Return the (x, y) coordinate for the center point of the cell that contains the specified text.  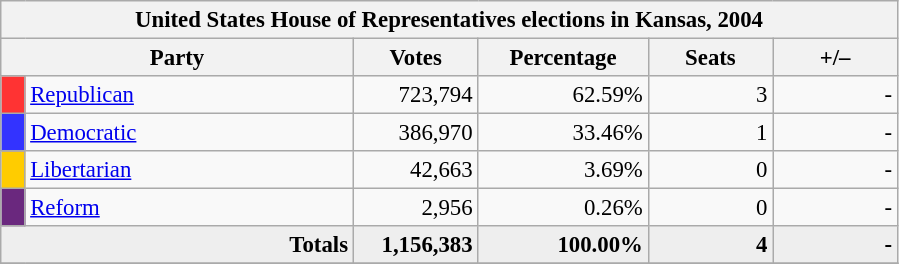
United States House of Representatives elections in Kansas, 2004 (450, 20)
33.46% (563, 133)
723,794 (416, 95)
Percentage (563, 58)
3 (710, 95)
+/– (836, 58)
Seats (710, 58)
1,156,383 (416, 245)
Party (178, 58)
42,663 (416, 170)
62.59% (563, 95)
Votes (416, 58)
2,956 (416, 208)
1 (710, 133)
100.00% (563, 245)
Republican (189, 95)
0.26% (563, 208)
Totals (178, 245)
Reform (189, 208)
386,970 (416, 133)
Democratic (189, 133)
Libertarian (189, 170)
4 (710, 245)
3.69% (563, 170)
